Output the (X, Y) coordinate of the center of the cell containing the given text.  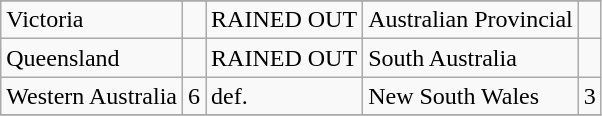
Australian Provincial (471, 20)
South Australia (471, 58)
Western Australia (92, 96)
3 (590, 96)
New South Wales (471, 96)
6 (194, 96)
def. (284, 96)
Victoria (92, 20)
Queensland (92, 58)
